Detect which cell encompasses the target text, then output its (X, Y) center coordinate. 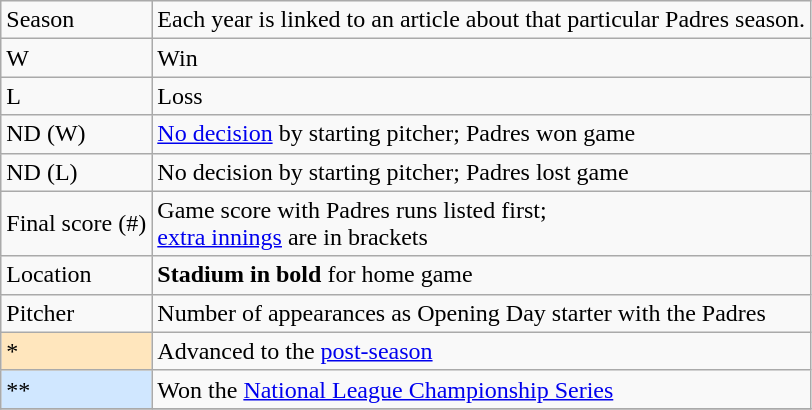
Advanced to the post-season (482, 351)
ND (W) (76, 134)
Location (76, 275)
Stadium in bold for home game (482, 275)
W (76, 58)
L (76, 96)
Loss (482, 96)
Win (482, 58)
Won the National League Championship Series (482, 389)
Pitcher (76, 313)
Game score with Padres runs listed first; extra innings are in brackets (482, 224)
Final score (#) (76, 224)
No decision by starting pitcher; Padres won game (482, 134)
ND (L) (76, 172)
No decision by starting pitcher; Padres lost game (482, 172)
** (76, 389)
* (76, 351)
Season (76, 20)
Number of appearances as Opening Day starter with the Padres (482, 313)
Each year is linked to an article about that particular Padres season. (482, 20)
